For the text-containing cell, return its midpoint in [x, y] coordinate format. 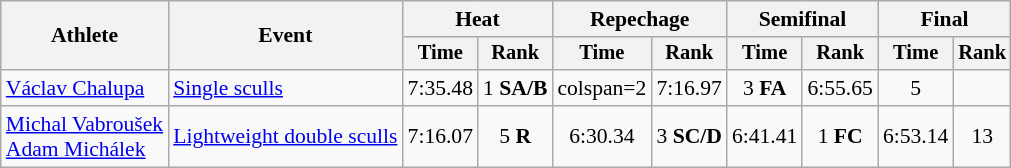
Final [944, 19]
7:16.97 [689, 88]
Michal VabroušekAdam Michálek [84, 136]
Heat [478, 19]
Semifinal [802, 19]
Event [285, 36]
6:53.14 [916, 136]
Single sculls [285, 88]
6:55.65 [840, 88]
7:16.07 [440, 136]
5 [916, 88]
7:35.48 [440, 88]
6:30.34 [602, 136]
1 FC [840, 136]
Lightweight double sculls [285, 136]
colspan=2 [602, 88]
6:41.41 [764, 136]
5 R [515, 136]
3 SC/D [689, 136]
13 [982, 136]
Athlete [84, 36]
Repechage [640, 19]
3 FA [764, 88]
Václav Chalupa [84, 88]
1 SA/B [515, 88]
